Detect which cell encompasses the target text, then output its [X, Y] center coordinate. 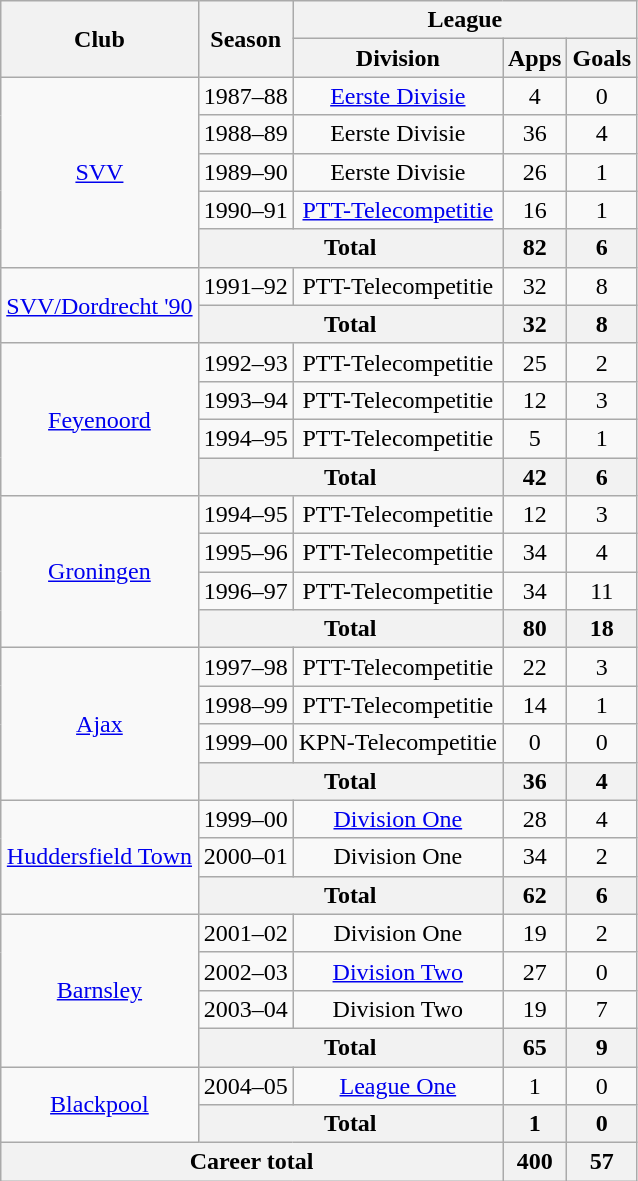
2000–01 [246, 857]
1998–99 [246, 705]
1991–92 [246, 286]
Season [246, 39]
28 [534, 819]
2003–04 [246, 1009]
22 [534, 667]
Club [100, 39]
2002–03 [246, 971]
1995–96 [246, 553]
2001–02 [246, 933]
1989–90 [246, 172]
Division [398, 58]
26 [534, 172]
Ajax [100, 724]
Goals [602, 58]
League One [398, 1085]
5 [534, 438]
7 [602, 1009]
1996–97 [246, 591]
2004–05 [246, 1085]
11 [602, 591]
16 [534, 210]
Huddersfield Town [100, 857]
SVV [100, 172]
1987–88 [246, 96]
1992–93 [246, 362]
Blackpool [100, 1104]
SVV/Dordrecht '90 [100, 305]
1990–91 [246, 210]
25 [534, 362]
Groningen [100, 572]
27 [534, 971]
62 [534, 895]
57 [602, 1162]
Feyenoord [100, 419]
14 [534, 705]
400 [534, 1162]
Apps [534, 58]
Barnsley [100, 990]
80 [534, 629]
Career total [252, 1162]
65 [534, 1047]
18 [602, 629]
42 [534, 477]
1993–94 [246, 400]
1988–89 [246, 134]
82 [534, 248]
1997–98 [246, 667]
9 [602, 1047]
KPN-Telecompetitie [398, 743]
League [465, 20]
